For the text-containing cell, return its midpoint in [X, Y] coordinate format. 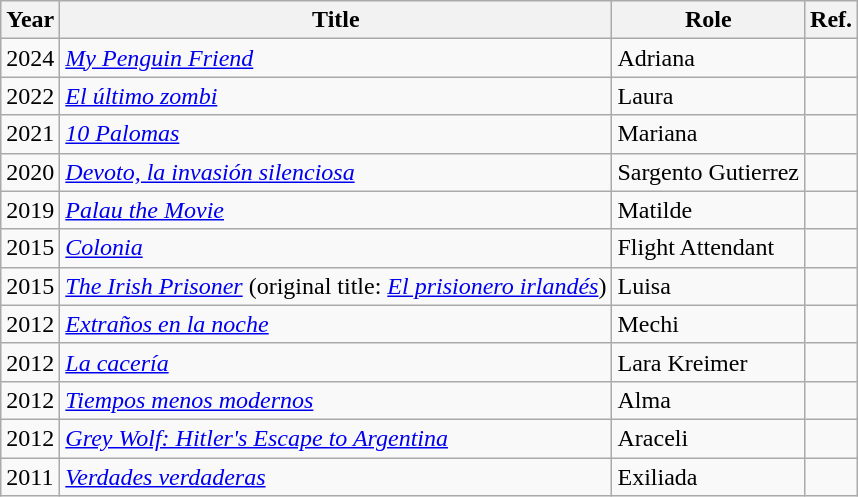
Tiempos menos modernos [336, 400]
Palau the Movie [336, 210]
2022 [30, 96]
Verdades verdaderas [336, 477]
Sargento Gutierrez [708, 172]
Mariana [708, 134]
Title [336, 20]
Luisa [708, 286]
La cacería [336, 362]
El último zombi [336, 96]
Flight Attendant [708, 248]
Grey Wolf: Hitler's Escape to Argentina [336, 438]
Devoto, la invasión silenciosa [336, 172]
The Irish Prisoner (original title: El prisionero irlandés) [336, 286]
Matilde [708, 210]
My Penguin Friend [336, 58]
Laura [708, 96]
Extraños en la noche [336, 324]
Year [30, 20]
Role [708, 20]
Lara Kreimer [708, 362]
2011 [30, 477]
Mechi [708, 324]
Ref. [832, 20]
Araceli [708, 438]
10 Palomas [336, 134]
2020 [30, 172]
Colonia [336, 248]
Adriana [708, 58]
Exiliada [708, 477]
2019 [30, 210]
Alma [708, 400]
2021 [30, 134]
2024 [30, 58]
